Identify which cell holds the provided text, then report its [X, Y] central coordinate. 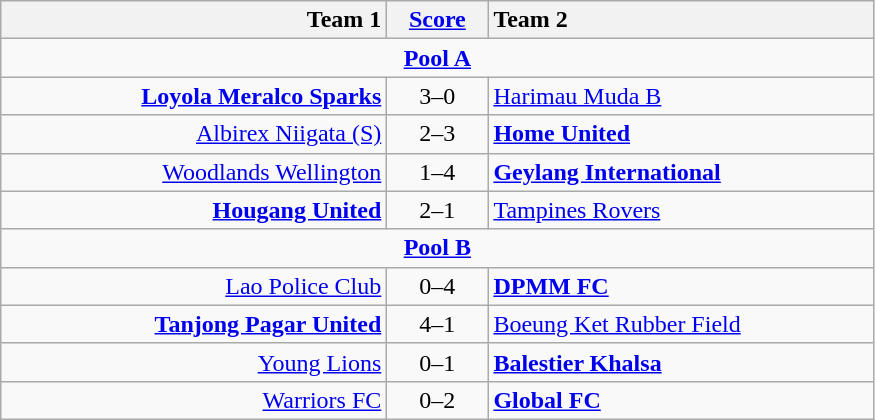
Balestier Khalsa [681, 362]
4–1 [438, 324]
Hougang United [194, 210]
Young Lions [194, 362]
2–3 [438, 134]
3–0 [438, 96]
Boeung Ket Rubber Field [681, 324]
DPMM FC [681, 286]
Harimau Muda B [681, 96]
Lao Police Club [194, 286]
Woodlands Wellington [194, 172]
Score [438, 20]
Global FC [681, 400]
Team 2 [681, 20]
Pool A [438, 58]
2–1 [438, 210]
Geylang International [681, 172]
0–4 [438, 286]
Pool B [438, 248]
Team 1 [194, 20]
0–2 [438, 400]
0–1 [438, 362]
Albirex Niigata (S) [194, 134]
Loyola Meralco Sparks [194, 96]
Warriors FC [194, 400]
Tampines Rovers [681, 210]
Home United [681, 134]
Tanjong Pagar United [194, 324]
1–4 [438, 172]
